Scan for the cell matching the given text and deliver its (X, Y) coordinate at center. 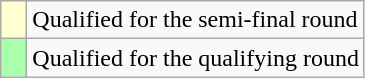
Qualified for the semi-final round (196, 20)
Qualified for the qualifying round (196, 58)
